Provide the [x, y] coordinate of the cell's center where the given text is located.  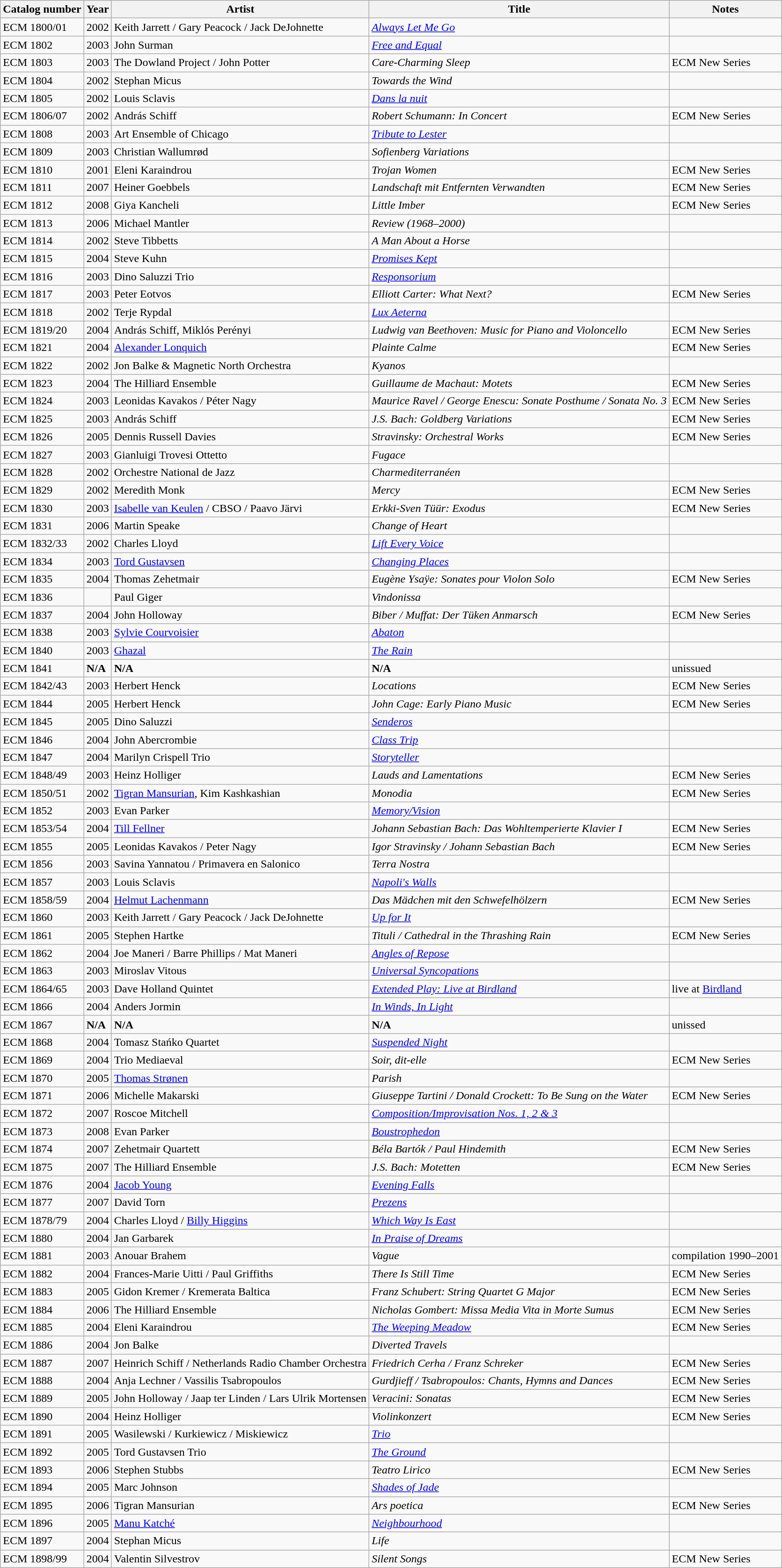
Little Imber [519, 205]
ECM 1873 [42, 1131]
Promises Kept [519, 259]
ECM 1876 [42, 1185]
Universal Syncopations [519, 971]
ECM 1816 [42, 277]
Terra Nostra [519, 864]
Jon Balke & Magnetic North Orchestra [240, 365]
ECM 1877 [42, 1203]
ECM 1837 [42, 615]
Composition/Improvisation Nos. 1, 2 & 3 [519, 1114]
Neighbourhood [519, 1523]
Parish [519, 1078]
John Cage: Early Piano Music [519, 704]
ECM 1818 [42, 312]
ECM 1826 [42, 437]
Art Ensemble of Chicago [240, 134]
ECM 1869 [42, 1060]
ECM 1897 [42, 1541]
Friedrich Cerha / Franz Schreker [519, 1363]
ECM 1862 [42, 953]
Manu Katché [240, 1523]
ECM 1832/33 [42, 544]
Maurice Ravel / George Enescu: Sonate Posthume / Sonata No. 3 [519, 401]
Kyanos [519, 365]
ECM 1847 [42, 757]
ECM 1853/54 [42, 829]
ECM 1881 [42, 1256]
Plainte Calme [519, 348]
Paul Giger [240, 597]
Dino Saluzzi Trio [240, 277]
unissued [725, 668]
ECM 1866 [42, 1006]
Tigran Mansurian, Kim Kashkashian [240, 793]
Robert Schumann: In Concert [519, 116]
Vindonissa [519, 597]
András Schiff, Miklós Perényi [240, 330]
ECM 1817 [42, 294]
Giya Kancheli [240, 205]
Anders Jormin [240, 1006]
Steve Kuhn [240, 259]
ECM 1811 [42, 187]
ECM 1815 [42, 259]
ECM 1806/07 [42, 116]
ECM 1855 [42, 846]
Tord Gustavsen Trio [240, 1452]
live at Birdland [725, 989]
ECM 1871 [42, 1096]
ECM 1861 [42, 935]
ECM 1809 [42, 152]
Teatro Lirico [519, 1470]
Leonidas Kavakos / Peter Nagy [240, 846]
Napoli's Walls [519, 882]
Jacob Young [240, 1185]
Gianluigi Trovesi Ottetto [240, 454]
Johann Sebastian Bach: Das Wohltemperierte Klavier I [519, 829]
In Winds, In Light [519, 1006]
Monodia [519, 793]
Angles of Repose [519, 953]
ECM 1805 [42, 98]
Das Mädchen mit den Schwefelhölzern [519, 900]
unissed [725, 1024]
Charmediterranéen [519, 472]
ECM 1882 [42, 1274]
Stephen Hartke [240, 935]
Isabelle van Keulen / CBSO / Paavo Järvi [240, 508]
Marc Johnson [240, 1488]
Michelle Makarski [240, 1096]
ECM 1878/79 [42, 1220]
Marilyn Crispell Trio [240, 757]
ECM 1889 [42, 1399]
Sylvie Courvoisier [240, 633]
Lux Aeterna [519, 312]
Elliott Carter: What Next? [519, 294]
J.S. Bach: Goldberg Variations [519, 419]
Franz Schubert: String Quartet G Major [519, 1291]
Stravinsky: Orchestral Works [519, 437]
ECM 1880 [42, 1238]
Responsorium [519, 277]
Thomas Zehetmair [240, 579]
Tituli / Cathedral in the Thrashing Rain [519, 935]
ECM 1885 [42, 1327]
Abaton [519, 633]
Artist [240, 9]
Changing Places [519, 562]
The Rain [519, 650]
ECM 1825 [42, 419]
Care-Charming Sleep [519, 63]
Ghazal [240, 650]
ECM 1821 [42, 348]
Review (1968–2000) [519, 223]
ECM 1804 [42, 80]
ECM 1893 [42, 1470]
Heinrich Schiff / Netherlands Radio Chamber Orchestra [240, 1363]
Change of Heart [519, 526]
ECM 1835 [42, 579]
Free and Equal [519, 45]
ECM 1856 [42, 864]
ECM 1875 [42, 1167]
ECM 1872 [42, 1114]
Guillaume de Machaut: Motets [519, 383]
ECM 1828 [42, 472]
Fugace [519, 454]
Stephen Stubbs [240, 1470]
Jan Garbarek [240, 1238]
ECM 1895 [42, 1505]
Violinkonzert [519, 1416]
Michael Mantler [240, 223]
ECM 1823 [42, 383]
Class Trip [519, 739]
Catalog number [42, 9]
ECM 1824 [42, 401]
Wasilewski / Kurkiewicz / Miskiewicz [240, 1434]
Ars poetica [519, 1505]
Biber / Muffat: Der Tüken Anmarsch [519, 615]
Storyteller [519, 757]
Ludwig van Beethoven: Music for Piano and Violoncello [519, 330]
Vague [519, 1256]
ECM 1887 [42, 1363]
Heiner Goebbels [240, 187]
Leonidas Kavakos / Péter Nagy [240, 401]
Lauds and Lamentations [519, 775]
Savina Yannatou / Primavera en Salonico [240, 864]
The Weeping Meadow [519, 1327]
Extended Play: Live at Birdland [519, 989]
ECM 1890 [42, 1416]
Steve Tibbetts [240, 241]
Joe Maneri / Barre Phillips / Mat Maneri [240, 953]
Till Fellner [240, 829]
Erkki-Sven Tüür: Exodus [519, 508]
ECM 1868 [42, 1042]
ECM 1813 [42, 223]
Title [519, 9]
ECM 1874 [42, 1149]
The Dowland Project / John Potter [240, 63]
ECM 1860 [42, 918]
ECM 1846 [42, 739]
Peter Eotvos [240, 294]
Miroslav Vitous [240, 971]
Valentin Silvestrov [240, 1559]
Alexander Lonquich [240, 348]
Helmut Lachenmann [240, 900]
John Holloway [240, 615]
Year [97, 9]
Boustrophedon [519, 1131]
ECM 1850/51 [42, 793]
J.S. Bach: Motetten [519, 1167]
ECM 1812 [42, 205]
ECM 1888 [42, 1381]
John Surman [240, 45]
Memory/Vision [519, 811]
Thomas Strønen [240, 1078]
Frances-Marie Uitti / Paul Griffiths [240, 1274]
ECM 1894 [42, 1488]
Tribute to Lester [519, 134]
ECM 1814 [42, 241]
ECM 1841 [42, 668]
Landschaft mit Entfernten Verwandten [519, 187]
ECM 1898/99 [42, 1559]
ECM 1834 [42, 562]
Prezens [519, 1203]
A Man About a Horse [519, 241]
ECM 1829 [42, 490]
Jon Balke [240, 1345]
Which Way Is East [519, 1220]
Orchestre National de Jazz [240, 472]
ECM 1836 [42, 597]
ECM 1822 [42, 365]
David Torn [240, 1203]
Tomasz Stańko Quartet [240, 1042]
Veracini: Sonatas [519, 1399]
ECM 1842/43 [42, 686]
Towards the Wind [519, 80]
Notes [725, 9]
Locations [519, 686]
John Abercrombie [240, 739]
Nicholas Gombert: Missa Media Vita in Morte Sumus [519, 1309]
Eugène Ysaÿe: Sonates pour Violon Solo [519, 579]
ECM 1810 [42, 169]
ECM 1864/65 [42, 989]
ECM 1858/59 [42, 900]
There Is Still Time [519, 1274]
Charles Lloyd / Billy Higgins [240, 1220]
Martin Speake [240, 526]
Dave Holland Quintet [240, 989]
Trio Mediaeval [240, 1060]
Anja Lechner / Vassilis Tsabropoulos [240, 1381]
Mercy [519, 490]
ECM 1838 [42, 633]
Christian Wallumrød [240, 152]
ECM 1884 [42, 1309]
Trio [519, 1434]
Igor Stravinsky / Johann Sebastian Bach [519, 846]
ECM 1844 [42, 704]
Trojan Women [519, 169]
Gidon Kremer / Kremerata Baltica [240, 1291]
Suspended Night [519, 1042]
Silent Songs [519, 1559]
Meredith Monk [240, 490]
Life [519, 1541]
ECM 1840 [42, 650]
Béla Bartók / Paul Hindemith [519, 1149]
ECM 1845 [42, 722]
ECM 1863 [42, 971]
The Ground [519, 1452]
Charles Lloyd [240, 544]
ECM 1808 [42, 134]
ECM 1870 [42, 1078]
ECM 1802 [42, 45]
ECM 1800/01 [42, 27]
Dans la nuit [519, 98]
Terje Rypdal [240, 312]
Giuseppe Tartini / Donald Crockett: To Be Sung on the Water [519, 1096]
ECM 1891 [42, 1434]
Gurdjieff / Tsabropoulos: Chants, Hymns and Dances [519, 1381]
In Praise of Dreams [519, 1238]
ECM 1883 [42, 1291]
Sofienberg Variations [519, 152]
Up for It [519, 918]
Lift Every Voice [519, 544]
Dennis Russell Davies [240, 437]
ECM 1819/20 [42, 330]
Evening Falls [519, 1185]
ECM 1896 [42, 1523]
ECM 1830 [42, 508]
ECM 1867 [42, 1024]
Tord Gustavsen [240, 562]
compilation 1990–2001 [725, 1256]
Senderos [519, 722]
Dino Saluzzi [240, 722]
ECM 1857 [42, 882]
Tigran Mansurian [240, 1505]
Shades of Jade [519, 1488]
Always Let Me Go [519, 27]
Soir, dit-elle [519, 1060]
ECM 1848/49 [42, 775]
ECM 1852 [42, 811]
ECM 1827 [42, 454]
Anouar Brahem [240, 1256]
Zehetmair Quartett [240, 1149]
ECM 1886 [42, 1345]
John Holloway / Jaap ter Linden / Lars Ulrik Mortensen [240, 1399]
ECM 1831 [42, 526]
ECM 1892 [42, 1452]
Diverted Travels [519, 1345]
2001 [97, 169]
ECM 1803 [42, 63]
Roscoe Mitchell [240, 1114]
